Search for the cell housing the specified text and yield its (X, Y) center coordinate. 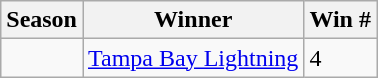
Win # (340, 20)
Tampa Bay Lightning (192, 58)
4 (340, 58)
Winner (192, 20)
Season (42, 20)
